Output the (X, Y) coordinate of the center of the cell containing the given text.  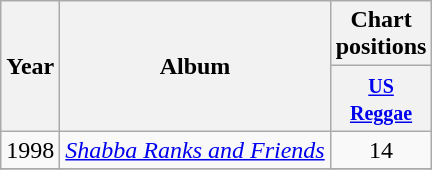
Year (30, 66)
Album (195, 66)
Shabba Ranks and Friends (195, 150)
Chart positions (381, 34)
14 (381, 150)
1998 (30, 150)
US Reggae (381, 98)
